Identify which cell holds the provided text, then report its [X, Y] central coordinate. 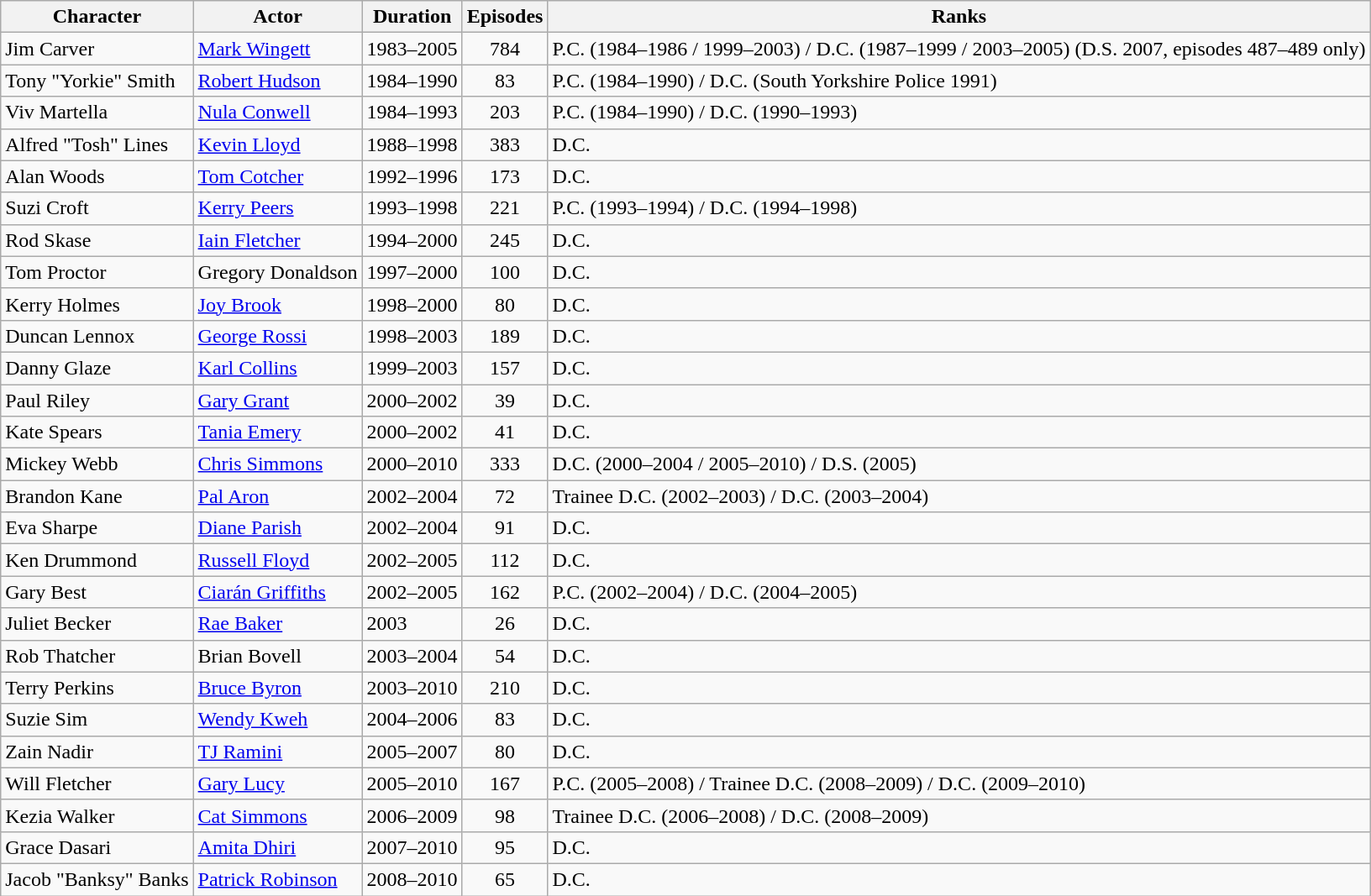
Ranks [959, 17]
Paul Riley [97, 401]
157 [505, 368]
Duncan Lennox [97, 336]
Brandon Kane [97, 496]
Zain Nadir [97, 752]
Gary Grant [277, 401]
Trainee D.C. (2002–2003) / D.C. (2003–2004) [959, 496]
Kerry Peers [277, 208]
P.C. (2002–2004) / D.C. (2004–2005) [959, 592]
Suzie Sim [97, 720]
112 [505, 560]
72 [505, 496]
2003–2010 [412, 688]
Alfred "Tosh" Lines [97, 144]
189 [505, 336]
333 [505, 464]
173 [505, 176]
P.C. (2005–2008) / Trainee D.C. (2008–2009) / D.C. (2009–2010) [959, 783]
Mark Wingett [277, 49]
Character [97, 17]
Tom Cotcher [277, 176]
Juliet Becker [97, 624]
1993–1998 [412, 208]
1988–1998 [412, 144]
784 [505, 49]
Will Fletcher [97, 783]
2006–2009 [412, 815]
Gregory Donaldson [277, 272]
1983–2005 [412, 49]
P.C. (1984–1986 / 1999–2003) / D.C. (1987–1999 / 2003–2005) (D.S. 2007, episodes 487–489 only) [959, 49]
Kevin Lloyd [277, 144]
Rob Thatcher [97, 656]
Jacob "Banksy" Banks [97, 879]
P.C. (1984–1990) / D.C. (South Yorkshire Police 1991) [959, 81]
George Rossi [277, 336]
1999–2003 [412, 368]
Brian Bovell [277, 656]
Duration [412, 17]
1998–2003 [412, 336]
Nula Conwell [277, 113]
Eva Sharpe [97, 528]
2004–2006 [412, 720]
Episodes [505, 17]
Gary Lucy [277, 783]
39 [505, 401]
2003 [412, 624]
Viv Martella [97, 113]
2005–2010 [412, 783]
Jim Carver [97, 49]
TJ Ramini [277, 752]
1994–2000 [412, 240]
210 [505, 688]
Actor [277, 17]
Kerry Holmes [97, 304]
Russell Floyd [277, 560]
Ciarán Griffiths [277, 592]
Ken Drummond [97, 560]
100 [505, 272]
Grace Dasari [97, 847]
1984–1990 [412, 81]
91 [505, 528]
162 [505, 592]
Diane Parish [277, 528]
Kate Spears [97, 432]
41 [505, 432]
Wendy Kweh [277, 720]
Tania Emery [277, 432]
Alan Woods [97, 176]
Robert Hudson [277, 81]
Karl Collins [277, 368]
1992–1996 [412, 176]
26 [505, 624]
245 [505, 240]
2005–2007 [412, 752]
Rod Skase [97, 240]
Trainee D.C. (2006–2008) / D.C. (2008–2009) [959, 815]
Suzi Croft [97, 208]
P.C. (1993–1994) / D.C. (1994–1998) [959, 208]
Danny Glaze [97, 368]
2007–2010 [412, 847]
D.C. (2000–2004 / 2005–2010) / D.S. (2005) [959, 464]
Terry Perkins [97, 688]
Gary Best [97, 592]
Cat Simmons [277, 815]
Pal Aron [277, 496]
98 [505, 815]
2008–2010 [412, 879]
1997–2000 [412, 272]
54 [505, 656]
Iain Fletcher [277, 240]
2000–2010 [412, 464]
383 [505, 144]
Joy Brook [277, 304]
Tom Proctor [97, 272]
1984–1993 [412, 113]
Chris Simmons [277, 464]
167 [505, 783]
Kezia Walker [97, 815]
P.C. (1984–1990) / D.C. (1990–1993) [959, 113]
65 [505, 879]
Amita Dhiri [277, 847]
Bruce Byron [277, 688]
Patrick Robinson [277, 879]
2003–2004 [412, 656]
95 [505, 847]
Mickey Webb [97, 464]
Rae Baker [277, 624]
1998–2000 [412, 304]
221 [505, 208]
Tony "Yorkie" Smith [97, 81]
203 [505, 113]
